Determine the (X, Y) coordinate at the center of the cell enclosing the given text.  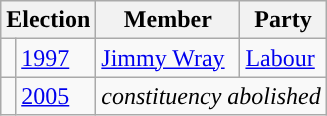
Election (48, 20)
constituency abolished (211, 96)
Member (168, 20)
1997 (56, 58)
2005 (56, 96)
Party (283, 20)
Labour (283, 58)
Jimmy Wray (168, 58)
